Capture the cell that displays the provided text and extract its [X, Y] central coordinate. 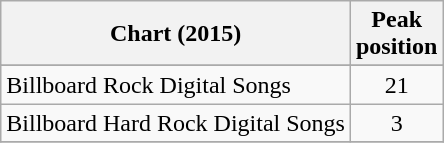
3 [396, 123]
Peakposition [396, 34]
Chart (2015) [176, 34]
Billboard Rock Digital Songs [176, 85]
Billboard Hard Rock Digital Songs [176, 123]
21 [396, 85]
